Locate the cell with the specified text and output its (X, Y) center coordinate. 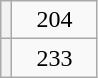
233 (55, 58)
204 (55, 20)
